For the text-containing cell, return its midpoint in [X, Y] coordinate format. 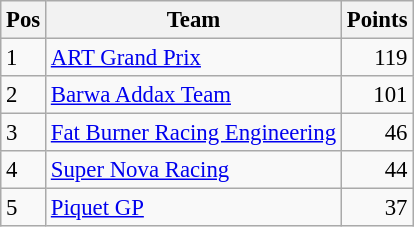
101 [376, 95]
Team [194, 20]
1 [24, 58]
Pos [24, 20]
4 [24, 170]
46 [376, 133]
37 [376, 208]
Points [376, 20]
2 [24, 95]
5 [24, 208]
119 [376, 58]
Piquet GP [194, 208]
ART Grand Prix [194, 58]
Super Nova Racing [194, 170]
44 [376, 170]
Barwa Addax Team [194, 95]
Fat Burner Racing Engineering [194, 133]
3 [24, 133]
